Extract the (x, y) coordinate from the center of the cell holding the provided text.  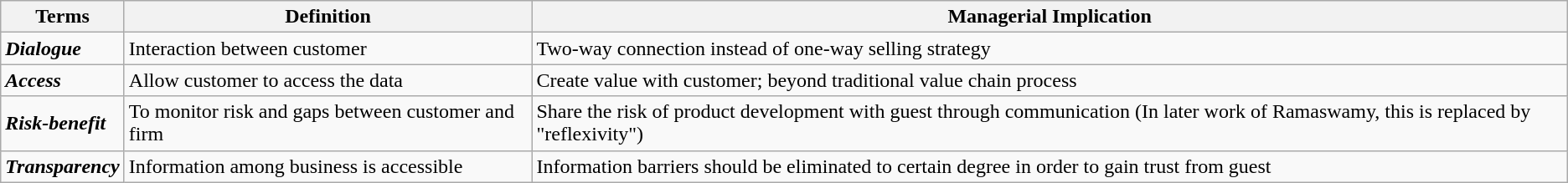
Two-way connection instead of one-way selling strategy (1050, 48)
Create value with customer; beyond traditional value chain process (1050, 80)
Share the risk of product development with guest through communication (In later work of Ramaswamy, this is replaced by "reflexivity") (1050, 124)
Terms (63, 17)
Information barriers should be eliminated to certain degree in order to gain trust from guest (1050, 166)
Transparency (63, 166)
Dialogue (63, 48)
Definition (328, 17)
Managerial Implication (1050, 17)
Interaction between customer (328, 48)
Information among business is accessible (328, 166)
To monitor risk and gaps between customer and firm (328, 124)
Access (63, 80)
Allow customer to access the data (328, 80)
Risk-benefit (63, 124)
